Output the [x, y] coordinate of the center of the cell containing the given text.  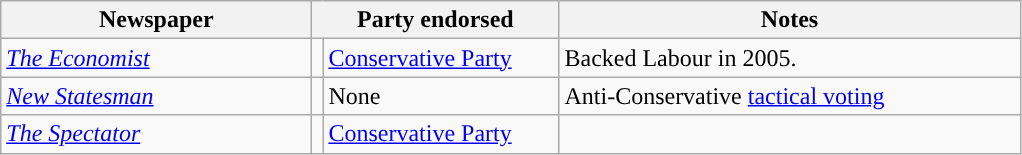
The Economist [156, 58]
Newspaper [156, 20]
Party endorsed [436, 20]
New Statesman [156, 96]
None [441, 96]
Anti-Conservative tactical voting [790, 96]
Backed Labour in 2005. [790, 58]
The Spectator [156, 134]
Notes [790, 20]
